Search for the cell housing the specified text and yield its (x, y) center coordinate. 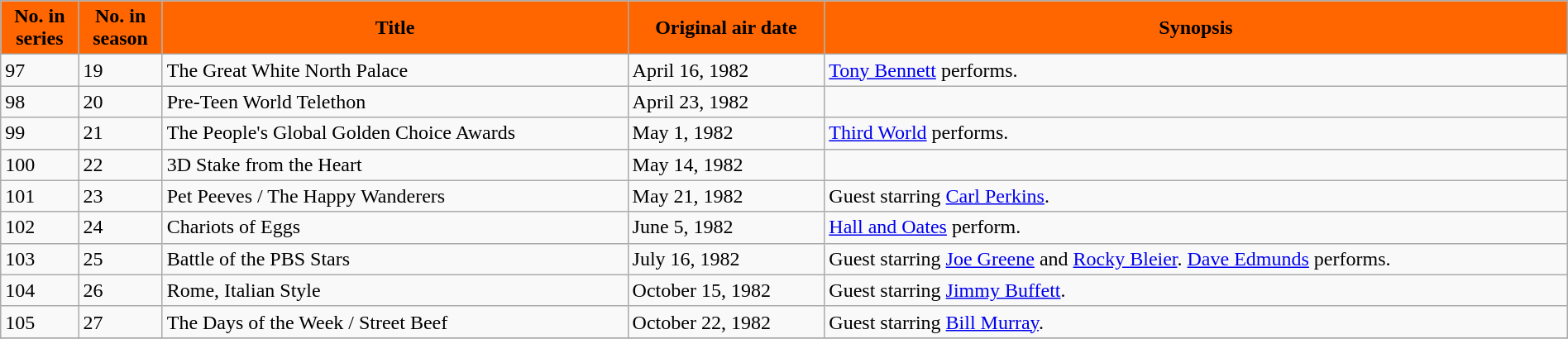
Guest starring Bill Murray. (1196, 322)
97 (40, 70)
Guest starring Joe Greene and Rocky Bleier. Dave Edmunds performs. (1196, 259)
105 (40, 322)
3D Stake from the Heart (395, 165)
Original air date (726, 28)
April 16, 1982 (726, 70)
June 5, 1982 (726, 227)
99 (40, 133)
The People's Global Golden Choice Awards (395, 133)
104 (40, 290)
Battle of the PBS Stars (395, 259)
May 1, 1982 (726, 133)
Synopsis (1196, 28)
20 (121, 102)
Rome, Italian Style (395, 290)
The Days of the Week / Street Beef (395, 322)
27 (121, 322)
25 (121, 259)
October 15, 1982 (726, 290)
Pet Peeves / The Happy Wanderers (395, 196)
The Great White North Palace (395, 70)
May 21, 1982 (726, 196)
19 (121, 70)
100 (40, 165)
22 (121, 165)
April 23, 1982 (726, 102)
Hall and Oates perform. (1196, 227)
101 (40, 196)
103 (40, 259)
July 16, 1982 (726, 259)
Third World performs. (1196, 133)
Tony Bennett performs. (1196, 70)
Chariots of Eggs (395, 227)
23 (121, 196)
26 (121, 290)
October 22, 1982 (726, 322)
Guest starring Jimmy Buffett. (1196, 290)
21 (121, 133)
98 (40, 102)
Title (395, 28)
May 14, 1982 (726, 165)
24 (121, 227)
Pre-Teen World Telethon (395, 102)
102 (40, 227)
Guest starring Carl Perkins. (1196, 196)
No. in season (121, 28)
No. in series (40, 28)
